Find where the given text appears and provide that cell's center as (x, y) coordinate. 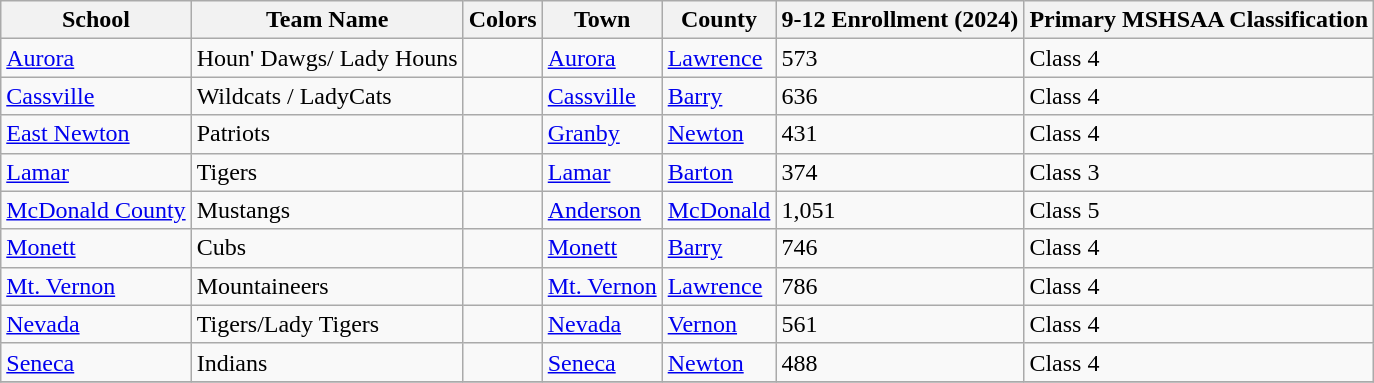
Patriots (327, 134)
488 (900, 362)
573 (900, 58)
636 (900, 96)
1,051 (900, 210)
East Newton (96, 134)
786 (900, 286)
Class 3 (1199, 172)
Team Name (327, 20)
746 (900, 248)
Vernon (719, 324)
Mustangs (327, 210)
Granby (602, 134)
Indians (327, 362)
Barton (719, 172)
Town (602, 20)
Mountaineers (327, 286)
561 (900, 324)
Primary MSHSAA Classification (1199, 20)
County (719, 20)
McDonald County (96, 210)
McDonald (719, 210)
Wildcats / LadyCats (327, 96)
Houn' Dawgs/ Lady Houns (327, 58)
9-12 Enrollment (2024) (900, 20)
Tigers (327, 172)
Cubs (327, 248)
Anderson (602, 210)
374 (900, 172)
Colors (502, 20)
Class 5 (1199, 210)
Tigers/Lady Tigers (327, 324)
431 (900, 134)
School (96, 20)
